Return the (x, y) coordinate for the center point of the cell that contains the specified text.  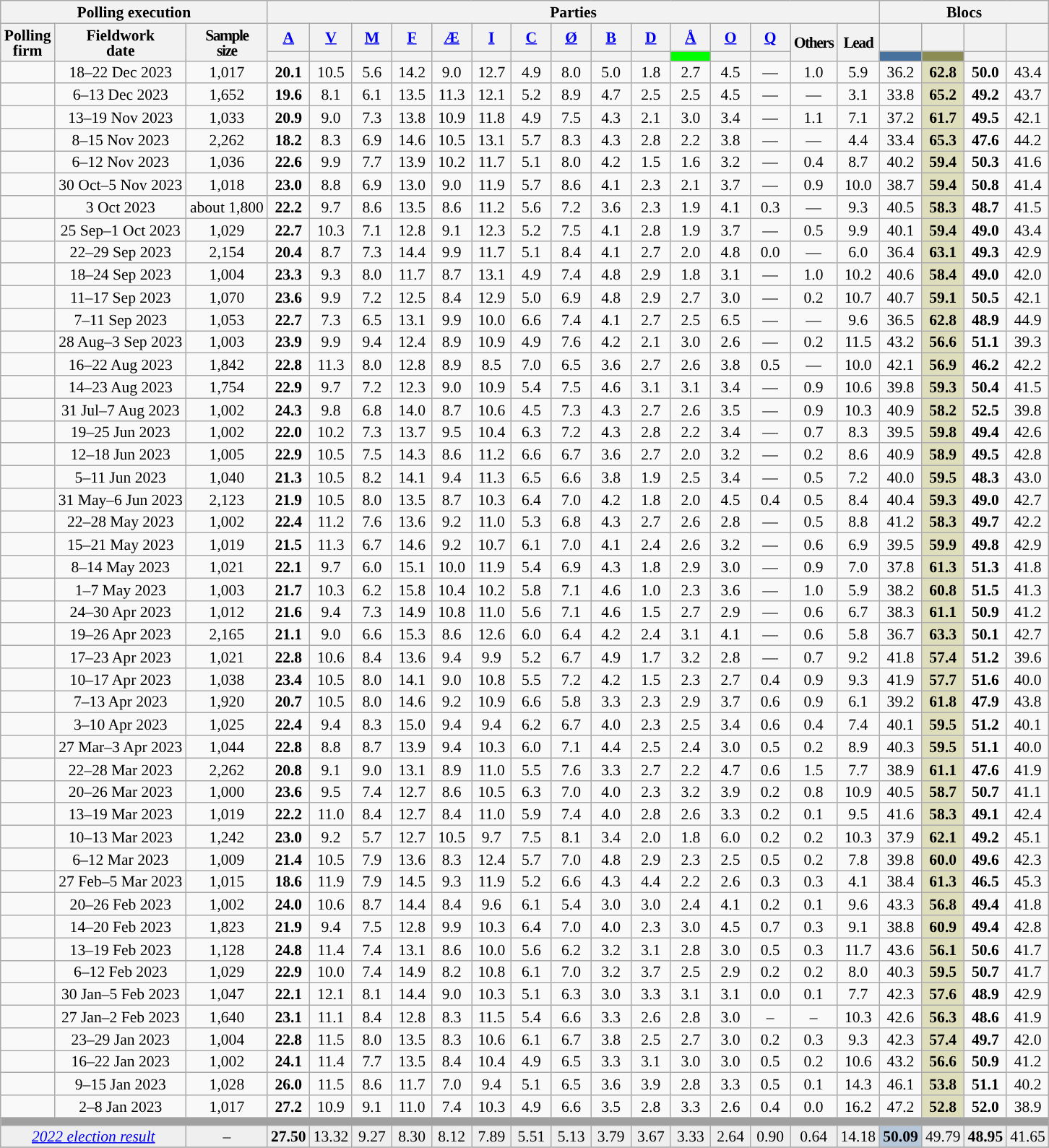
9–15 Jan 2023 (121, 1084)
49.3 (985, 251)
65.2 (944, 95)
B (611, 38)
3 Oct 2023 (121, 207)
21.4 (289, 860)
1.7 (650, 657)
49.79 (944, 1136)
14.0 (412, 409)
20.9 (289, 117)
50.3 (985, 162)
56.8 (944, 905)
Polling execution (134, 12)
63.1 (944, 251)
41.3 (1027, 590)
Fieldworkdate (121, 42)
50.6 (985, 949)
5.13 (571, 1136)
49.1 (985, 815)
23–29 Jan 2023 (121, 1039)
46.5 (985, 881)
Lead (858, 42)
58.9 (944, 455)
48.3 (985, 477)
C (532, 38)
12.9 (491, 298)
21.6 (289, 611)
20–26 Feb 2023 (121, 905)
10–17 Apr 2023 (121, 679)
49.8 (985, 545)
2.64 (730, 1136)
53.8 (944, 1084)
1,044 (227, 747)
37.9 (900, 837)
13–19 Mar 2023 (121, 815)
15.1 (412, 566)
31 Jul–7 Aug 2023 (121, 409)
58.2 (944, 409)
58.7 (944, 792)
16.2 (858, 1107)
12.5 (412, 298)
36.4 (900, 251)
8.5 (491, 364)
13.0 (412, 185)
20.8 (289, 769)
2022 election result (94, 1136)
15.0 (412, 724)
48.7 (985, 207)
38.3 (900, 611)
44.2 (1027, 140)
45.3 (1027, 881)
41.4 (1027, 185)
7–11 Sep 2023 (121, 319)
45.1 (1027, 837)
1,040 (227, 477)
40.4 (900, 500)
1,015 (227, 881)
30 Jan–5 Feb 2023 (121, 994)
14.5 (412, 881)
50.4 (985, 387)
18–24 Sep 2023 (121, 275)
5–11 Jun 2023 (121, 477)
14.18 (858, 1136)
27.50 (289, 1136)
1,823 (227, 926)
17–23 Apr 2023 (121, 657)
28 Aug–3 Sep 2023 (121, 342)
20.1 (289, 72)
12.6 (491, 634)
33.8 (900, 95)
7.89 (491, 1136)
39.6 (1027, 657)
24.8 (289, 949)
1,012 (227, 611)
6–12 Mar 2023 (121, 860)
14–20 Feb 2023 (121, 926)
19.6 (289, 95)
Ø (571, 38)
2,123 (227, 500)
8–15 Nov 2023 (121, 140)
46.1 (900, 1084)
57.6 (944, 994)
13–19 Feb 2023 (121, 949)
58.4 (944, 275)
36.5 (900, 319)
23.4 (289, 679)
13.32 (331, 1136)
59.8 (944, 432)
12–18 Jun 2023 (121, 455)
9.8 (331, 409)
60.9 (944, 926)
56.1 (944, 949)
1,053 (227, 319)
52.8 (944, 1107)
61.7 (944, 117)
48.95 (985, 1136)
1,005 (227, 455)
1,025 (227, 724)
8–14 May 2023 (121, 566)
Samplesize (227, 42)
3.79 (611, 1136)
24.0 (289, 905)
36.7 (900, 634)
F (412, 38)
24.1 (289, 1062)
7.8 (858, 860)
3.67 (650, 1136)
16–22 Aug 2023 (121, 364)
51.3 (985, 566)
8.12 (452, 1136)
52.0 (985, 1107)
59.1 (944, 298)
13.8 (412, 117)
41.65 (1027, 1136)
47.2 (900, 1107)
48.6 (985, 1017)
1,033 (227, 117)
1.1 (813, 117)
27 Feb–5 Mar 2023 (121, 881)
15.3 (412, 634)
27.2 (289, 1107)
1,000 (227, 792)
44.9 (1027, 319)
0.90 (770, 1136)
2,154 (227, 251)
5.51 (532, 1136)
23.1 (289, 1017)
25 Sep–1 Oct 2023 (121, 230)
24.3 (289, 409)
43.0 (1027, 477)
M (371, 38)
49.6 (985, 860)
V (331, 38)
6–13 Dec 2023 (121, 95)
57.7 (944, 679)
39.3 (1027, 342)
18.6 (289, 881)
56.3 (944, 1017)
Pollingfirm (27, 42)
13–19 Nov 2023 (121, 117)
Others (813, 42)
60.0 (944, 860)
Æ (452, 38)
I (491, 38)
10–13 Mar 2023 (121, 837)
16–22 Jan 2023 (121, 1062)
43.3 (900, 905)
65.3 (944, 140)
41.1 (1027, 792)
0.8 (813, 792)
7–13 Apr 2023 (121, 702)
42.4 (1027, 815)
2–8 Jan 2023 (121, 1107)
20.4 (289, 251)
33.4 (900, 140)
21.3 (289, 477)
15.8 (412, 590)
20–26 Mar 2023 (121, 792)
1,754 (227, 387)
50.1 (985, 634)
1–7 May 2023 (121, 590)
50.09 (900, 1136)
A (289, 38)
63.3 (944, 634)
52.5 (985, 409)
22–28 May 2023 (121, 522)
56.9 (944, 364)
1,652 (227, 95)
43.7 (1027, 95)
22–28 Mar 2023 (121, 769)
19–26 Apr 2023 (121, 634)
about 1,800 (227, 207)
59.9 (944, 545)
1,842 (227, 364)
19–25 Jun 2023 (121, 432)
8.30 (412, 1136)
43.6 (900, 949)
20.7 (289, 702)
43.8 (1027, 702)
1,028 (227, 1084)
21.5 (289, 545)
40.6 (900, 275)
O (730, 38)
5.3 (532, 522)
1,070 (227, 298)
6–12 Feb 2023 (121, 971)
31 May–6 Jun 2023 (121, 500)
0.64 (813, 1136)
11–17 Sep 2023 (121, 298)
51.6 (985, 679)
1,047 (227, 994)
22.6 (289, 162)
38.7 (900, 185)
27 Jan–2 Feb 2023 (121, 1017)
11.8 (491, 117)
23.3 (289, 275)
46.2 (985, 364)
50.5 (985, 298)
36.2 (900, 72)
38.2 (900, 590)
1,018 (227, 185)
Å (691, 38)
3–10 Apr 2023 (121, 724)
15–21 May 2023 (121, 545)
23.9 (289, 342)
Q (770, 38)
2,165 (227, 634)
14.2 (412, 72)
13.7 (412, 432)
11.1 (331, 1017)
1,128 (227, 949)
1,036 (227, 162)
30 Oct–5 Nov 2023 (121, 185)
22–29 Sep 2023 (121, 251)
Blocs (964, 12)
1,242 (227, 837)
1,920 (227, 702)
1,009 (227, 860)
21.7 (289, 590)
37.2 (900, 117)
D (650, 38)
6–12 Nov 2023 (121, 162)
61.8 (944, 702)
50.0 (985, 72)
37.8 (900, 566)
3.33 (691, 1136)
Parties (574, 12)
40.7 (900, 298)
1,038 (227, 679)
18–22 Dec 2023 (121, 72)
22.0 (289, 432)
38.4 (900, 881)
24–30 Apr 2023 (121, 611)
60.8 (944, 590)
50.8 (985, 185)
18.2 (289, 140)
62.1 (944, 837)
1,640 (227, 1017)
39.2 (900, 702)
1.6 (691, 162)
38.8 (900, 926)
21.1 (289, 634)
47.9 (985, 702)
9.27 (371, 1136)
14–23 Aug 2023 (121, 387)
51.5 (985, 590)
27 Mar–3 Apr 2023 (121, 747)
26.0 (289, 1084)
